Search for the cell housing the specified text and yield its (x, y) center coordinate. 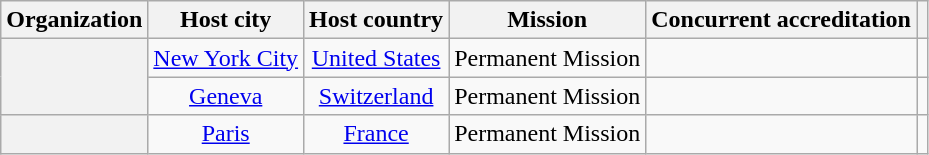
Paris (226, 134)
Mission (548, 20)
Host city (226, 20)
Switzerland (376, 96)
Host country (376, 20)
France (376, 134)
Organization (74, 20)
Geneva (226, 96)
Concurrent accreditation (782, 20)
United States (376, 58)
New York City (226, 58)
